Determine the (X, Y) coordinate at the center of the cell enclosing the given text.  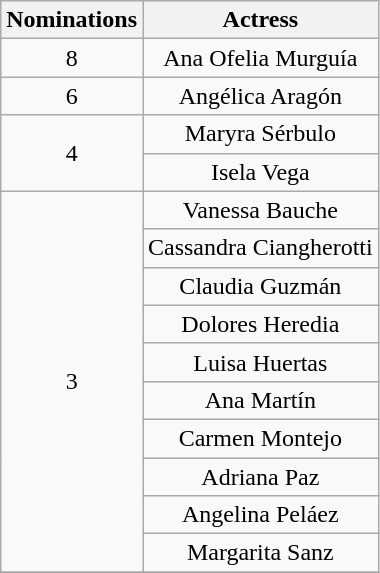
Ana Martín (260, 400)
Actress (260, 20)
Claudia Guzmán (260, 286)
Margarita Sanz (260, 553)
Vanessa Bauche (260, 210)
Maryra Sérbulo (260, 134)
Nominations (72, 20)
8 (72, 58)
3 (72, 382)
Adriana Paz (260, 477)
Dolores Heredia (260, 324)
Cassandra Ciangherotti (260, 248)
Isela Vega (260, 172)
Luisa Huertas (260, 362)
4 (72, 153)
Angélica Aragón (260, 96)
6 (72, 96)
Carmen Montejo (260, 438)
Angelina Peláez (260, 515)
Ana Ofelia Murguía (260, 58)
